Pinpoint the cell where the given text exists, returning its (X, Y) midpoint coordinate. 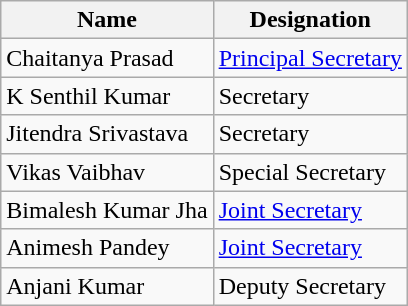
Bimalesh Kumar Jha (107, 210)
Designation (310, 20)
Jitendra Srivastava (107, 134)
Deputy Secretary (310, 286)
Anjani Kumar (107, 286)
Vikas Vaibhav (107, 172)
Animesh Pandey (107, 248)
Name (107, 20)
K Senthil Kumar (107, 96)
Special Secretary (310, 172)
Principal Secretary (310, 58)
Chaitanya Prasad (107, 58)
